Extract the (X, Y) coordinate from the center of the cell holding the provided text.  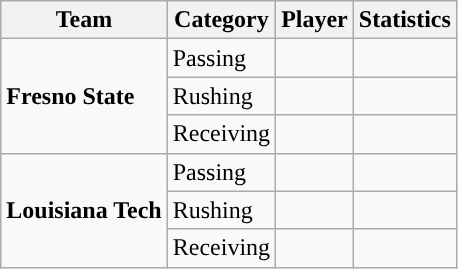
Louisiana Tech (84, 210)
Fresno State (84, 96)
Statistics (404, 20)
Category (221, 20)
Player (315, 20)
Team (84, 20)
